Provide the (x, y) coordinate of the cell's center where the given text is located.  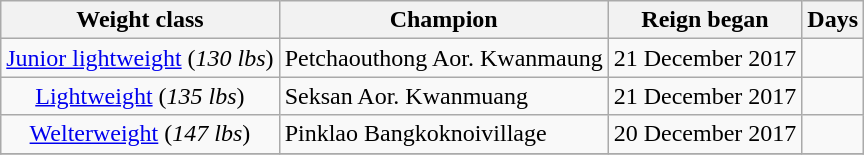
Days (833, 20)
Champion (444, 20)
Weight class (140, 20)
Petchaouthong Aor. Kwanmaung (444, 58)
Welterweight (147 lbs) (140, 134)
Lightweight (135 lbs) (140, 96)
Junior lightweight (130 lbs) (140, 58)
Seksan Aor. Kwanmuang (444, 96)
Reign began (705, 20)
20 December 2017 (705, 134)
Pinklao Bangkoknoivillage (444, 134)
